Pinpoint the cell where the given text exists, returning its [x, y] midpoint coordinate. 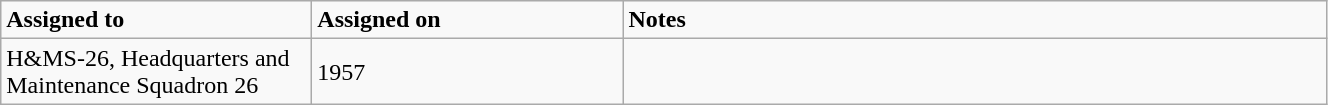
Assigned on [468, 20]
1957 [468, 72]
Assigned to [156, 20]
H&MS-26, Headquarters and Maintenance Squadron 26 [156, 72]
Notes [975, 20]
